Provide the (x, y) coordinate of the cell's center where the given text is located.  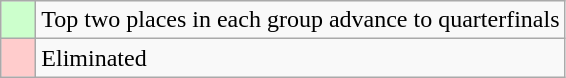
Eliminated (300, 58)
Top two places in each group advance to quarterfinals (300, 20)
